Return (X, Y) of the center of cell containing provided text 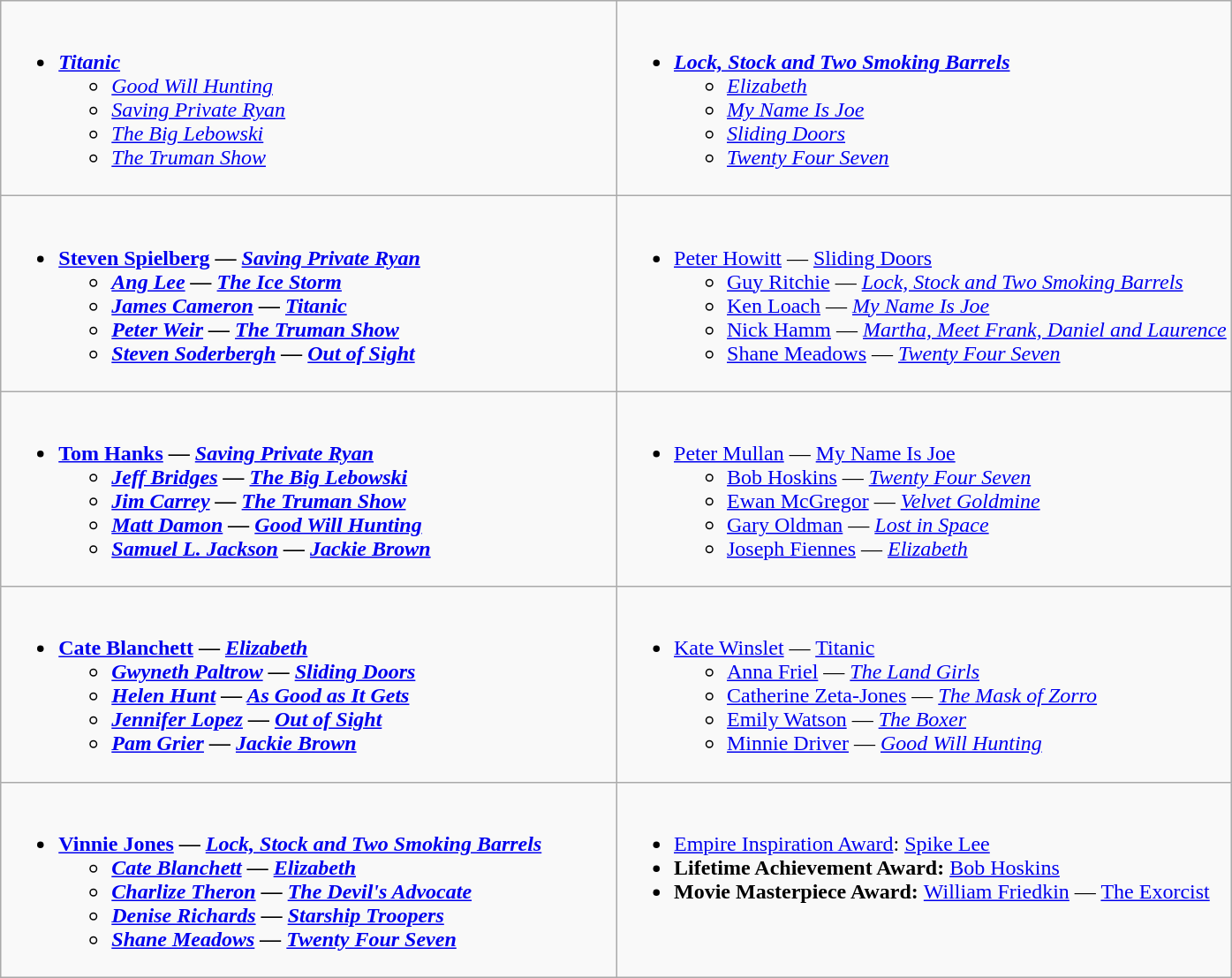
TitanicGood Will HuntingSaving Private RyanThe Big LebowskiThe Truman Show (309, 99)
Steven Spielberg — Saving Private RyanAng Lee — The Ice StormJames Cameron — TitanicPeter Weir — The Truman ShowSteven Soderbergh — Out of Sight (309, 293)
Lock, Stock and Two Smoking BarrelsElizabethMy Name Is JoeSliding DoorsTwenty Four Seven (924, 99)
Cate Blanchett — ElizabethGwyneth Paltrow — Sliding DoorsHelen Hunt — As Good as It GetsJennifer Lopez — Out of SightPam Grier — Jackie Brown (309, 684)
Empire Inspiration Award: Spike LeeLifetime Achievement Award: Bob HoskinsMovie Masterpiece Award: William Friedkin — The Exorcist (924, 880)
Kate Winslet — TitanicAnna Friel — The Land GirlsCatherine Zeta-Jones — The Mask of ZorroEmily Watson — The BoxerMinnie Driver — Good Will Hunting (924, 684)
Peter Mullan — My Name Is JoeBob Hoskins — Twenty Four SevenEwan McGregor — Velvet GoldmineGary Oldman — Lost in SpaceJoseph Fiennes — Elizabeth (924, 489)
